Output the [x, y] coordinate of the center of the cell containing the given text.  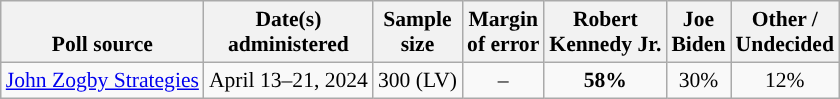
12% [784, 80]
300 (LV) [418, 80]
– [503, 80]
JoeBiden [698, 32]
John Zogby Strategies [102, 80]
Other /Undecided [784, 32]
58% [605, 80]
Marginof error [503, 32]
RobertKennedy Jr. [605, 32]
Date(s)administered [288, 32]
30% [698, 80]
Samplesize [418, 32]
Poll source [102, 32]
April 13–21, 2024 [288, 80]
